Find where the given text appears and provide that cell's center as [x, y] coordinate. 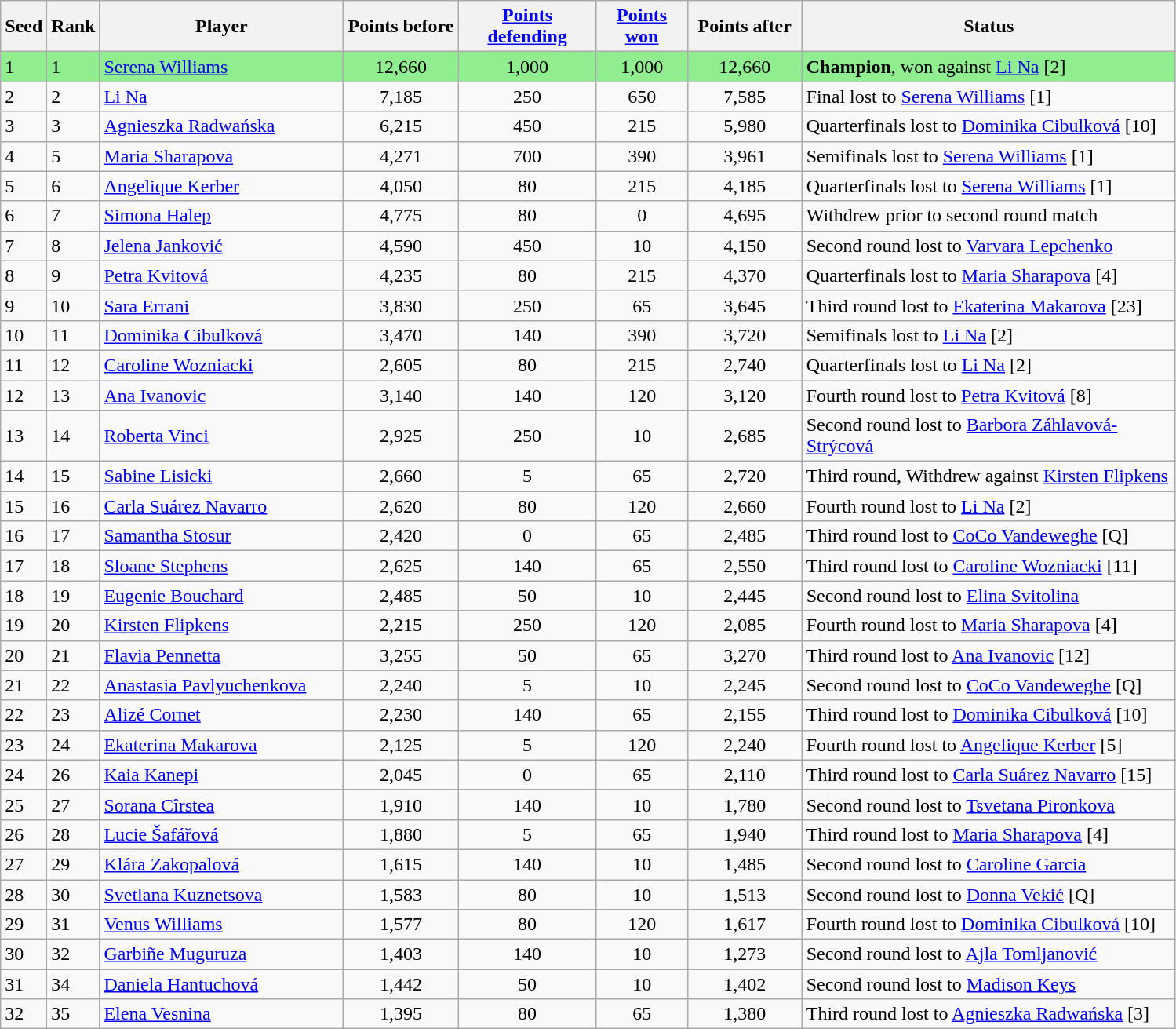
2,625 [401, 566]
1,780 [745, 805]
5,980 [745, 126]
Elena Vesnina [221, 1014]
Second round lost to Barbora Záhlavová-Strýcová [988, 436]
4,775 [401, 216]
Garbiñe Muguruza [221, 954]
1,402 [745, 984]
Caroline Wozniacki [221, 365]
2,720 [745, 476]
1,485 [745, 864]
Rank [74, 27]
Player [221, 27]
4,590 [401, 246]
4,695 [745, 216]
3,720 [745, 335]
4 [24, 156]
3,255 [401, 655]
Third round lost to Carla Suárez Navarro [15] [988, 775]
Third round lost to Maria Sharapova [4] [988, 834]
25 [24, 805]
Simona Halep [221, 216]
Kaia Kanepi [221, 775]
Third round lost to Ana Ivanovic [12] [988, 655]
Quarterfinals lost to Li Na [2] [988, 365]
Points before [401, 27]
Third round lost to Caroline Wozniacki [11] [988, 566]
2,445 [745, 596]
Samantha Stosur [221, 536]
Dominika Cibulková [221, 335]
4,150 [745, 246]
Champion, won against Li Na [2] [988, 67]
1,910 [401, 805]
2,550 [745, 566]
Sara Errani [221, 305]
Flavia Pennetta [221, 655]
Third round lost to CoCo Vandeweghe [Q] [988, 536]
Second round lost to Ajla Tomljanović [988, 954]
2,110 [745, 775]
1,380 [745, 1014]
Carla Suárez Navarro [221, 506]
Semifinals lost to Serena Williams [1] [988, 156]
Svetlana Kuznetsova [221, 894]
2,925 [401, 436]
Anastasia Pavlyuchenkova [221, 685]
3,645 [745, 305]
Maria Sharapova [221, 156]
Serena Williams [221, 67]
Lucie Šafářová [221, 834]
Seed [24, 27]
Status [988, 27]
2,420 [401, 536]
Second round lost to CoCo Vandeweghe [Q] [988, 685]
35 [74, 1014]
3,470 [401, 335]
2,245 [745, 685]
Fourth round lost to Li Na [2] [988, 506]
34 [74, 984]
1,583 [401, 894]
Third round, Withdrew against Kirsten Flipkens [988, 476]
Points won [642, 27]
1,617 [745, 925]
Points defending [527, 27]
3,120 [745, 395]
Kirsten Flipkens [221, 626]
2,155 [745, 715]
1,577 [401, 925]
Ekaterina Makarova [221, 745]
4,271 [401, 156]
4,050 [401, 186]
2,125 [401, 745]
Third round lost to Agnieszka Radwańska [3] [988, 1014]
Third round lost to Ekaterina Makarova [23] [988, 305]
Angelique Kerber [221, 186]
Fourth round lost to Petra Kvitová [8] [988, 395]
Quarterfinals lost to Serena Williams [1] [988, 186]
2,740 [745, 365]
Daniela Hantuchová [221, 984]
700 [527, 156]
Withdrew prior to second round match [988, 216]
Sloane Stephens [221, 566]
Ana Ivanovic [221, 395]
Second round lost to Tsvetana Pironkova [988, 805]
2,215 [401, 626]
2,045 [401, 775]
3,830 [401, 305]
Second round lost to Madison Keys [988, 984]
Third round lost to Dominika Cibulková [10] [988, 715]
3,270 [745, 655]
Alizé Cornet [221, 715]
6,215 [401, 126]
1,395 [401, 1014]
Agnieszka Radwańska [221, 126]
3,140 [401, 395]
Eugenie Bouchard [221, 596]
1,442 [401, 984]
2,605 [401, 365]
1,513 [745, 894]
4,370 [745, 275]
Points after [745, 27]
3,961 [745, 156]
7,585 [745, 97]
Second round lost to Varvara Lepchenko [988, 246]
Roberta Vinci [221, 436]
Klára Zakopalová [221, 864]
1,615 [401, 864]
1,403 [401, 954]
Quarterfinals lost to Dominika Cibulková [10] [988, 126]
Fourth round lost to Dominika Cibulková [10] [988, 925]
Second round lost to Elina Svitolina [988, 596]
2,620 [401, 506]
650 [642, 97]
7,185 [401, 97]
Jelena Janković [221, 246]
2,085 [745, 626]
Fourth round lost to Maria Sharapova [4] [988, 626]
Second round lost to Donna Vekić [Q] [988, 894]
Fourth round lost to Angelique Kerber [5] [988, 745]
Sorana Cîrstea [221, 805]
Sabine Lisicki [221, 476]
4,185 [745, 186]
2,685 [745, 436]
Li Na [221, 97]
Venus Williams [221, 925]
1,273 [745, 954]
1,940 [745, 834]
Quarterfinals lost to Maria Sharapova [4] [988, 275]
Petra Kvitová [221, 275]
Second round lost to Caroline Garcia [988, 864]
2,230 [401, 715]
4,235 [401, 275]
Final lost to Serena Williams [1] [988, 97]
Semifinals lost to Li Na [2] [988, 335]
1,880 [401, 834]
